From the cell containing the given text, extract its center point as (x, y) coordinate. 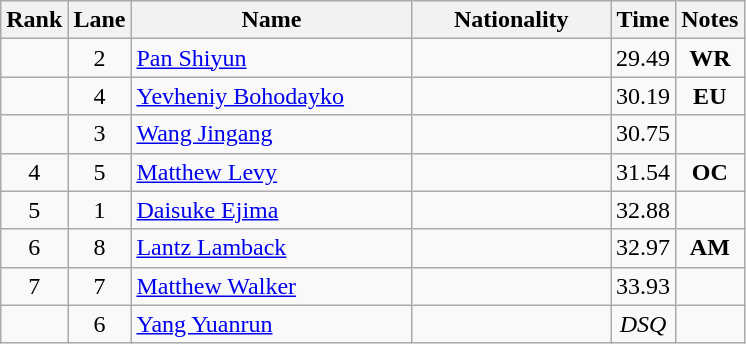
32.97 (644, 248)
EU (710, 96)
Lane (100, 20)
2 (100, 58)
Yang Yuanrun (272, 324)
Pan Shiyun (272, 58)
Time (644, 20)
3 (100, 134)
31.54 (644, 172)
WR (710, 58)
Lantz Lamback (272, 248)
1 (100, 210)
Wang Jingang (272, 134)
Nationality (512, 20)
OC (710, 172)
32.88 (644, 210)
33.93 (644, 286)
DSQ (644, 324)
AM (710, 248)
Yevheniy Bohodayko (272, 96)
Matthew Levy (272, 172)
Name (272, 20)
Notes (710, 20)
Rank (34, 20)
8 (100, 248)
29.49 (644, 58)
30.75 (644, 134)
Matthew Walker (272, 286)
Daisuke Ejima (272, 210)
30.19 (644, 96)
